Return [x, y] of the center of cell containing provided text 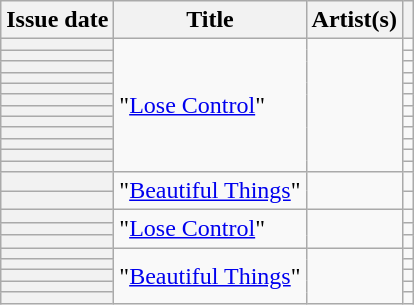
Title [210, 20]
Artist(s) [354, 20]
Issue date [58, 20]
